Scan for the cell matching the given text and deliver its (X, Y) coordinate at center. 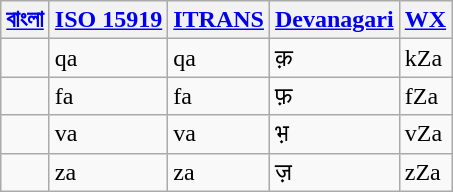
WX (425, 20)
zZa (425, 172)
भ़ (335, 134)
फ़ (335, 96)
বাংলা (26, 20)
kZa (425, 58)
vZa (425, 134)
fZa (425, 96)
ISO 15919 (108, 20)
ITRANS (219, 20)
Devanagari (335, 20)
क़ (335, 58)
ज़ (335, 172)
